Extract the (x, y) coordinate from the center of the cell holding the provided text.  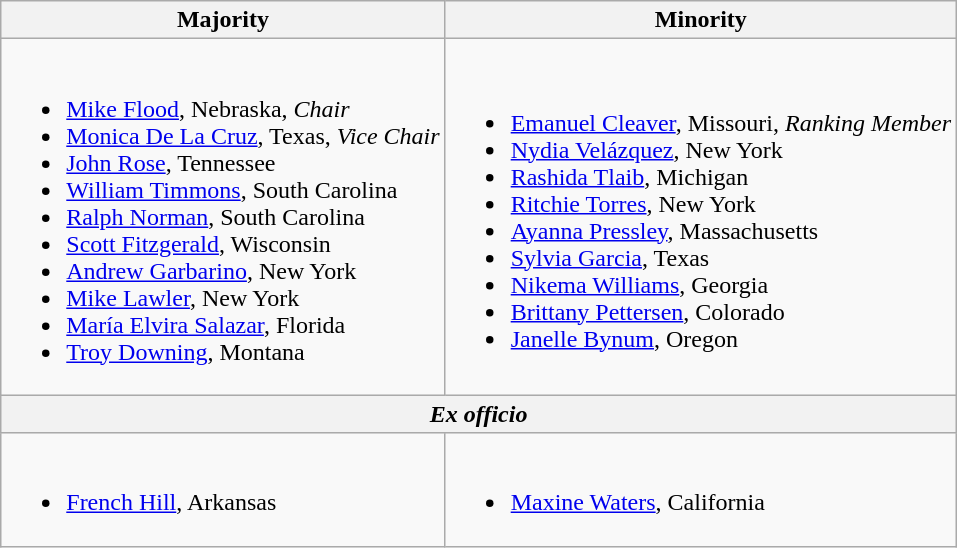
Ex officio (479, 414)
Minority (700, 20)
Maxine Waters, California (700, 490)
Majority (223, 20)
French Hill, Arkansas (223, 490)
